Pinpoint the cell where the given text exists, returning its [X, Y] midpoint coordinate. 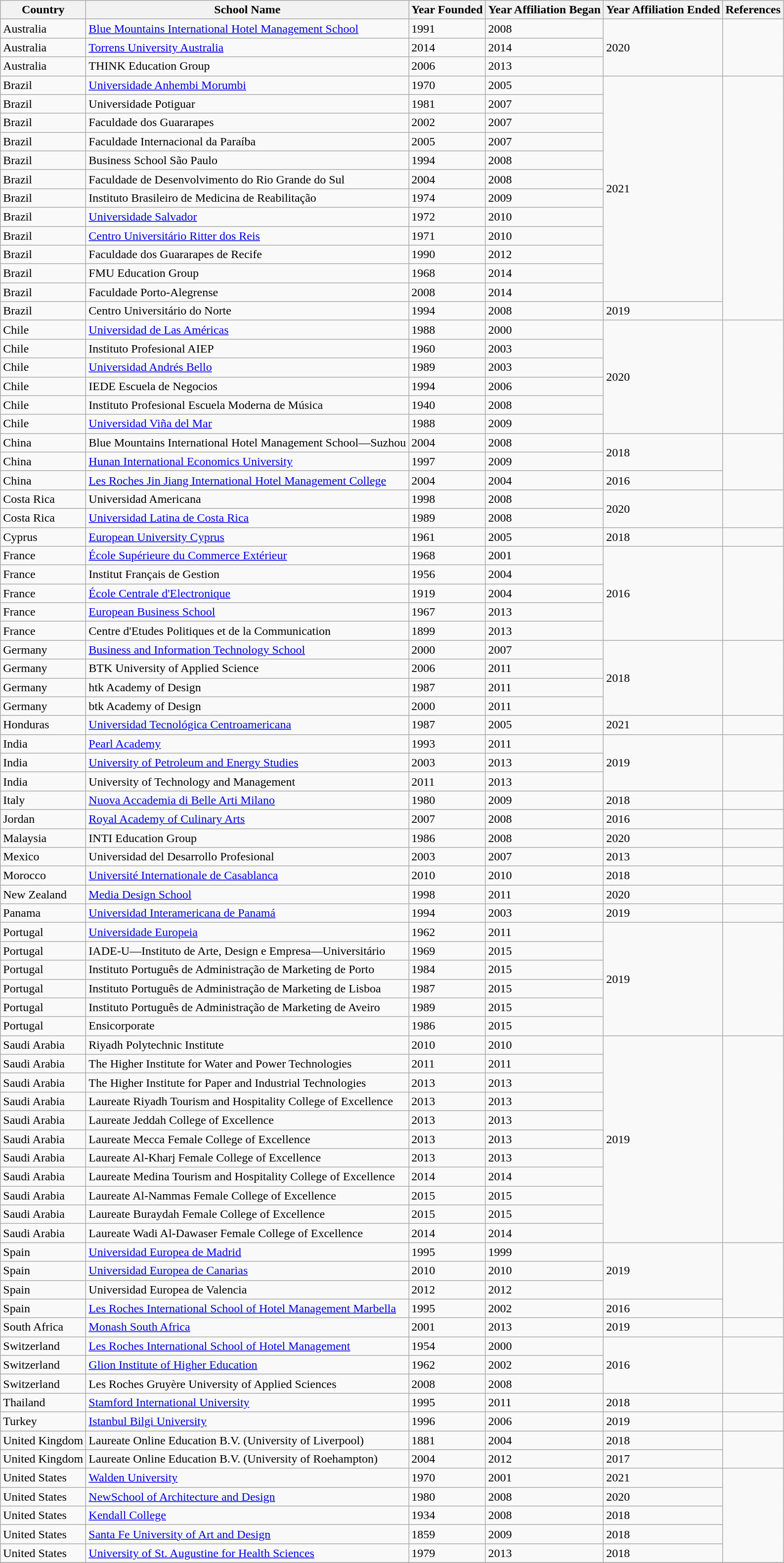
Jordan [44, 819]
Instituto Português de Administração de Marketing de Lisboa [247, 988]
Les Roches Jin Jiang International Hotel Management College [247, 480]
Universidad Latina de Costa Rica [247, 518]
1990 [447, 255]
Universidade Europeia [247, 932]
IEDE Escuela de Negocios [247, 386]
Instituto Brasileiro de Medicina de Reabilitação [247, 198]
Universidad Viña del Mar [247, 424]
Laureate Online Education B.V. (University of Liverpool) [247, 1440]
1940 [447, 405]
htk Academy of Design [247, 687]
2017 [663, 1459]
Laureate Riyadh Tourism and Hospitality College of Excellence [247, 1101]
Faculdade de Desenvolvimento do Rio Grande do Sul [247, 179]
Turkey [44, 1421]
Nuova Accademia di Belle Arti Milano [247, 800]
Instituto Profesional Escuela Moderna de Música [247, 405]
1991 [447, 29]
Panama [44, 913]
References [753, 10]
Universidade Potiguar [247, 104]
Les Roches International School of Hotel Management [247, 1346]
Kendall College [247, 1516]
Centro Universitário do Norte [247, 311]
Universidade Anhembi Morumbi [247, 85]
Faculdade dos Guararapes [247, 123]
1859 [447, 1534]
Royal Academy of Culinary Arts [247, 819]
Institut Français de Gestion [247, 575]
Ensicorporate [247, 1026]
Torrens University Australia [247, 47]
Universidad Europea de Madrid [247, 1252]
Laureate Medina Tourism and Hospitality College of Excellence [247, 1177]
Universidad del Desarrollo Profesional [247, 857]
Les Roches International School of Hotel Management Marbella [247, 1308]
Malaysia [44, 838]
The Higher Institute for Water and Power Technologies [247, 1064]
Year Affiliation Began [545, 10]
Laureate Mecca Female College of Excellence [247, 1139]
1979 [447, 1553]
Walden University [247, 1478]
Mexico [44, 857]
1961 [447, 536]
Université Internationale de Casablanca [247, 876]
1969 [447, 951]
École Centrale d'Electronique [247, 593]
NewSchool of Architecture and Design [247, 1497]
1993 [447, 744]
Blue Mountains International Hotel Management School [247, 29]
Hunan International Economics University [247, 461]
1999 [545, 1252]
Media Design School [247, 894]
Universidad Europea de Valencia [247, 1290]
INTI Education Group [247, 838]
The Higher Institute for Paper and Industrial Technologies [247, 1082]
Business and Information Technology School [247, 650]
Universidad Europea de Canarias [247, 1271]
THINK Education Group [247, 66]
1919 [447, 593]
University of St. Augustine for Health Sciences [247, 1553]
Centre d'Etudes Politiques et de la Communication [247, 631]
Laureate Al-Nammas Female College of Excellence [247, 1196]
1967 [447, 612]
Laureate Buraydah Female College of Excellence [247, 1214]
Italy [44, 800]
School Name [247, 10]
European Business School [247, 612]
Year Founded [447, 10]
Pearl Academy [247, 744]
Santa Fe University of Art and Design [247, 1534]
Thailand [44, 1402]
École Supérieure du Commerce Extérieur [247, 556]
Faculdade Porto-Alegrense [247, 292]
FMU Education Group [247, 273]
University of Technology and Management [247, 781]
Universidade Salvador [247, 217]
Stamford International University [247, 1402]
1971 [447, 236]
BTK University of Applied Science [247, 669]
IADE-U—Instituto de Arte, Design e Empresa—Universitário [247, 951]
Universidad Tecnológica Centroamericana [247, 725]
Morocco [44, 876]
1996 [447, 1421]
Universidad Americana [247, 499]
1960 [447, 349]
Universidad Andrés Bello [247, 367]
Business School São Paulo [247, 160]
Glion Institute of Higher Education [247, 1365]
1954 [447, 1346]
1997 [447, 461]
Honduras [44, 725]
Faculdade dos Guararapes de Recife [247, 255]
Universidad de Las Américas [247, 330]
Country [44, 10]
1984 [447, 970]
Riyadh Polytechnic Institute [247, 1045]
Monash South Africa [247, 1327]
Laureate Al-Kharj Female College of Excellence [247, 1158]
1972 [447, 217]
Centro Universitário Ritter dos Reis [247, 236]
1956 [447, 575]
1981 [447, 104]
Cyprus [44, 536]
Instituto Profesional AIEP [247, 349]
Instituto Português de Administração de Marketing de Porto [247, 970]
1974 [447, 198]
Faculdade Internacional da Paraíba [247, 141]
1899 [447, 631]
Laureate Jeddah College of Excellence [247, 1120]
Laureate Wadi Al-Dawaser Female College of Excellence [247, 1233]
Blue Mountains International Hotel Management School—Suzhou [247, 443]
1881 [447, 1440]
Laureate Online Education B.V. (University of Roehampton) [247, 1459]
1934 [447, 1516]
Instituto Português de Administração de Marketing de Aveiro [247, 1007]
Year Affiliation Ended [663, 10]
European University Cyprus [247, 536]
Universidad Interamericana de Panamá [247, 913]
South Africa [44, 1327]
Istanbul Bilgi University [247, 1421]
University of Petroleum and Energy Studies [247, 762]
btk Academy of Design [247, 706]
New Zealand [44, 894]
Les Roches Gruyère University of Applied Sciences [247, 1384]
